Find where the given text appears and provide that cell's center as (x, y) coordinate. 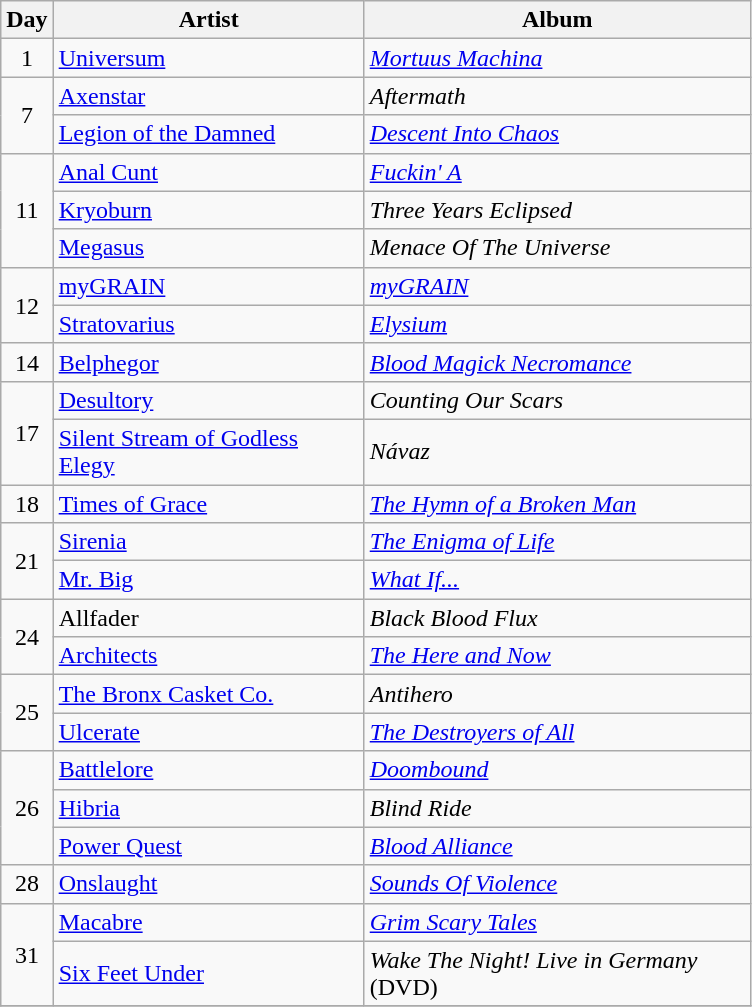
Allfader (208, 618)
24 (27, 637)
Kryoburn (208, 210)
1 (27, 58)
Doombound (557, 770)
Power Quest (208, 846)
Times of Grace (208, 503)
The Destroyers of All (557, 732)
Six Feet Under (208, 974)
Three Years Eclipsed (557, 210)
Ulcerate (208, 732)
Mr. Big (208, 580)
14 (27, 362)
Black Blood Flux (557, 618)
Menace Of The Universe (557, 248)
Aftermath (557, 96)
17 (27, 432)
Architects (208, 656)
Axenstar (208, 96)
Universum (208, 58)
Elysium (557, 324)
Blind Ride (557, 808)
Belphegor (208, 362)
18 (27, 503)
Desultory (208, 400)
Fuckin' A (557, 172)
Sirenia (208, 542)
Artist (208, 20)
Day (27, 20)
Blood Alliance (557, 846)
31 (27, 954)
Wake The Night! Live in Germany (DVD) (557, 974)
25 (27, 713)
Onslaught (208, 884)
The Here and Now (557, 656)
28 (27, 884)
Battlelore (208, 770)
Descent Into Chaos (557, 134)
11 (27, 210)
The Bronx Casket Co. (208, 694)
Sounds Of Violence (557, 884)
Counting Our Scars (557, 400)
The Hymn of a Broken Man (557, 503)
Legion of the Damned (208, 134)
Silent Stream of Godless Elegy (208, 452)
Antihero (557, 694)
21 (27, 561)
26 (27, 808)
Blood Magick Necromance (557, 362)
12 (27, 305)
7 (27, 115)
Mortuus Machina (557, 58)
Album (557, 20)
What If... (557, 580)
Macabre (208, 922)
Hibria (208, 808)
Návaz (557, 452)
Anal Cunt (208, 172)
The Enigma of Life (557, 542)
Stratovarius (208, 324)
Grim Scary Tales (557, 922)
Megasus (208, 248)
